Pinpoint the cell where the given text exists, returning its (X, Y) midpoint coordinate. 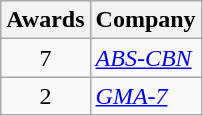
Company (146, 20)
Awards (46, 20)
GMA-7 (146, 96)
2 (46, 96)
7 (46, 58)
ABS-CBN (146, 58)
